Detect which cell encompasses the target text, then output its (x, y) center coordinate. 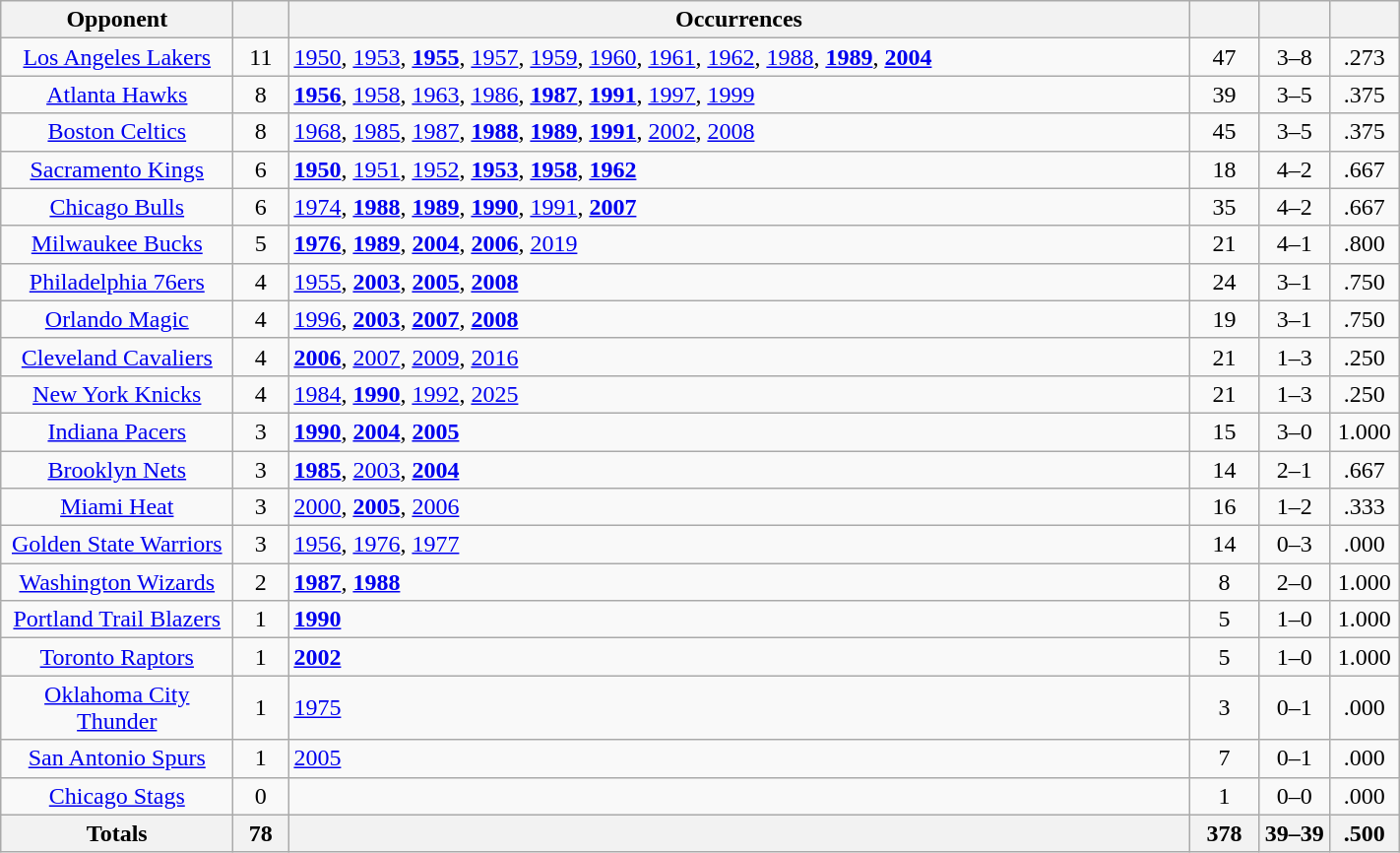
Brooklyn Nets (117, 470)
1956, 1958, 1963, 1986, 1987, 1991, 1997, 1999 (738, 95)
2–1 (1294, 470)
1985, 2003, 2004 (738, 470)
.273 (1365, 57)
Chicago Stags (117, 796)
378 (1225, 833)
Cleveland Cavaliers (117, 357)
1976, 1989, 2004, 2006, 2019 (738, 244)
1950, 1951, 1952, 1953, 1958, 1962 (738, 169)
1990, 2004, 2005 (738, 431)
1987, 1988 (738, 582)
Miami Heat (117, 507)
4–1 (1294, 244)
1975 (738, 707)
39–39 (1294, 833)
1990 (738, 620)
78 (261, 833)
1968, 1985, 1987, 1988, 1989, 1991, 2002, 2008 (738, 132)
2002 (738, 657)
3–8 (1294, 57)
2000, 2005, 2006 (738, 507)
3–0 (1294, 431)
0–3 (1294, 545)
18 (1225, 169)
47 (1225, 57)
.333 (1365, 507)
11 (261, 57)
Sacramento Kings (117, 169)
.800 (1365, 244)
Golden State Warriors (117, 545)
Totals (117, 833)
Oklahoma City Thunder (117, 707)
San Antonio Spurs (117, 758)
Los Angeles Lakers (117, 57)
Boston Celtics (117, 132)
2 (261, 582)
Milwaukee Bucks (117, 244)
1955, 2003, 2005, 2008 (738, 282)
Washington Wizards (117, 582)
Occurrences (738, 20)
45 (1225, 132)
2006, 2007, 2009, 2016 (738, 357)
.500 (1365, 833)
2005 (738, 758)
New York Knicks (117, 394)
1996, 2003, 2007, 2008 (738, 319)
Philadelphia 76ers (117, 282)
Indiana Pacers (117, 431)
19 (1225, 319)
2–0 (1294, 582)
35 (1225, 207)
Chicago Bulls (117, 207)
Opponent (117, 20)
1956, 1976, 1977 (738, 545)
39 (1225, 95)
1–2 (1294, 507)
1950, 1953, 1955, 1957, 1959, 1960, 1961, 1962, 1988, 1989, 2004 (738, 57)
16 (1225, 507)
Atlanta Hawks (117, 95)
1984, 1990, 1992, 2025 (738, 394)
24 (1225, 282)
Toronto Raptors (117, 657)
Portland Trail Blazers (117, 620)
1974, 1988, 1989, 1990, 1991, 2007 (738, 207)
0 (261, 796)
7 (1225, 758)
15 (1225, 431)
0–0 (1294, 796)
Orlando Magic (117, 319)
